Capture the cell that displays the provided text and extract its [x, y] central coordinate. 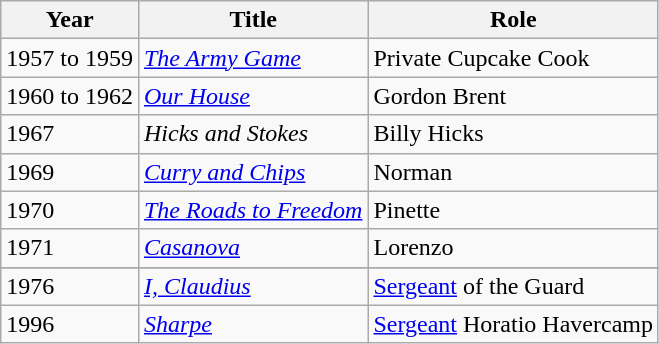
Casanova [252, 248]
Hicks and Stokes [252, 134]
I, Claudius [252, 286]
Pinette [514, 210]
Lorenzo [514, 248]
Gordon Brent [514, 96]
Sergeant Horatio Havercamp [514, 324]
1957 to 1959 [70, 58]
Billy Hicks [514, 134]
Norman [514, 172]
Private Cupcake Cook [514, 58]
1996 [70, 324]
Title [252, 20]
Sergeant of the Guard [514, 286]
The Army Game [252, 58]
Role [514, 20]
1969 [70, 172]
Year [70, 20]
1967 [70, 134]
The Roads to Freedom [252, 210]
1970 [70, 210]
1976 [70, 286]
1971 [70, 248]
Curry and Chips [252, 172]
1960 to 1962 [70, 96]
Sharpe [252, 324]
Our House [252, 96]
